Find where the given text appears and provide that cell's center as [X, Y] coordinate. 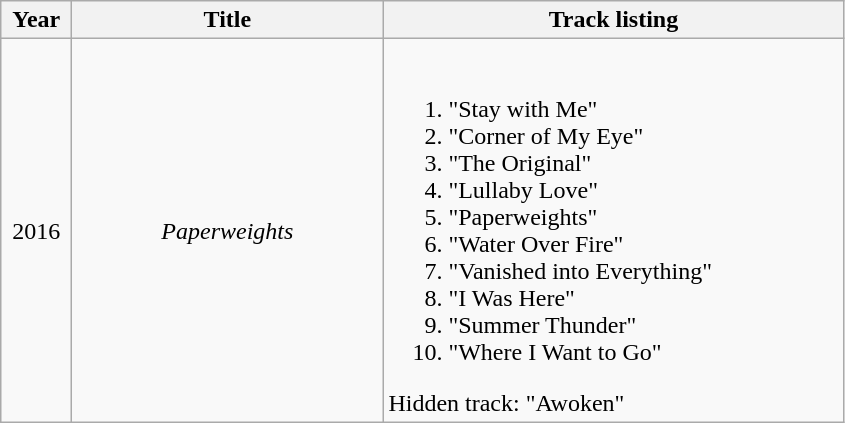
2016 [36, 230]
Title [228, 20]
Paperweights [228, 230]
Year [36, 20]
Track listing [614, 20]
